Search for the cell housing the specified text and yield its [x, y] center coordinate. 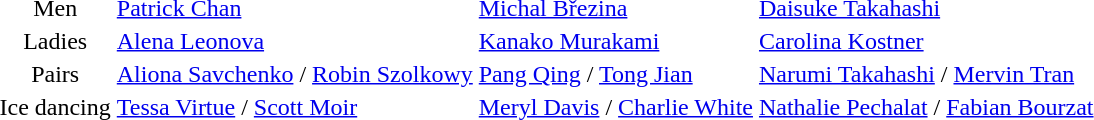
Aliona Savchenko / Robin Szolkowy [294, 74]
Alena Leonova [294, 41]
Kanako Murakami [616, 41]
Pang Qing / Tong Jian [616, 74]
